Scan for the cell matching the given text and deliver its [x, y] coordinate at center. 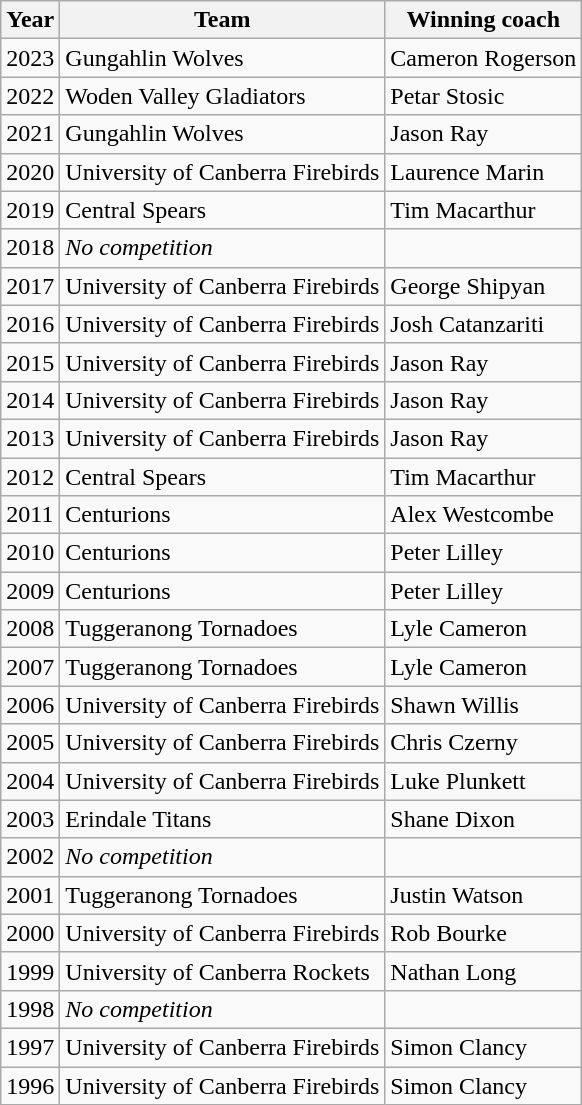
2003 [30, 819]
Luke Plunkett [484, 781]
Team [222, 20]
2023 [30, 58]
1998 [30, 1009]
Shawn Willis [484, 705]
Cameron Rogerson [484, 58]
Winning coach [484, 20]
Chris Czerny [484, 743]
Shane Dixon [484, 819]
2022 [30, 96]
2016 [30, 324]
2008 [30, 629]
2000 [30, 933]
Nathan Long [484, 971]
2012 [30, 477]
2017 [30, 286]
2002 [30, 857]
Alex Westcombe [484, 515]
University of Canberra Rockets [222, 971]
2020 [30, 172]
2019 [30, 210]
1997 [30, 1047]
2006 [30, 705]
2013 [30, 438]
2014 [30, 400]
2015 [30, 362]
1996 [30, 1085]
Josh Catanzariti [484, 324]
2005 [30, 743]
Laurence Marin [484, 172]
Rob Bourke [484, 933]
George Shipyan [484, 286]
Woden Valley Gladiators [222, 96]
2011 [30, 515]
Justin Watson [484, 895]
2004 [30, 781]
2021 [30, 134]
2009 [30, 591]
2001 [30, 895]
2018 [30, 248]
Petar Stosic [484, 96]
Erindale Titans [222, 819]
Year [30, 20]
2007 [30, 667]
2010 [30, 553]
1999 [30, 971]
